Return (x, y) of the center of cell containing provided text 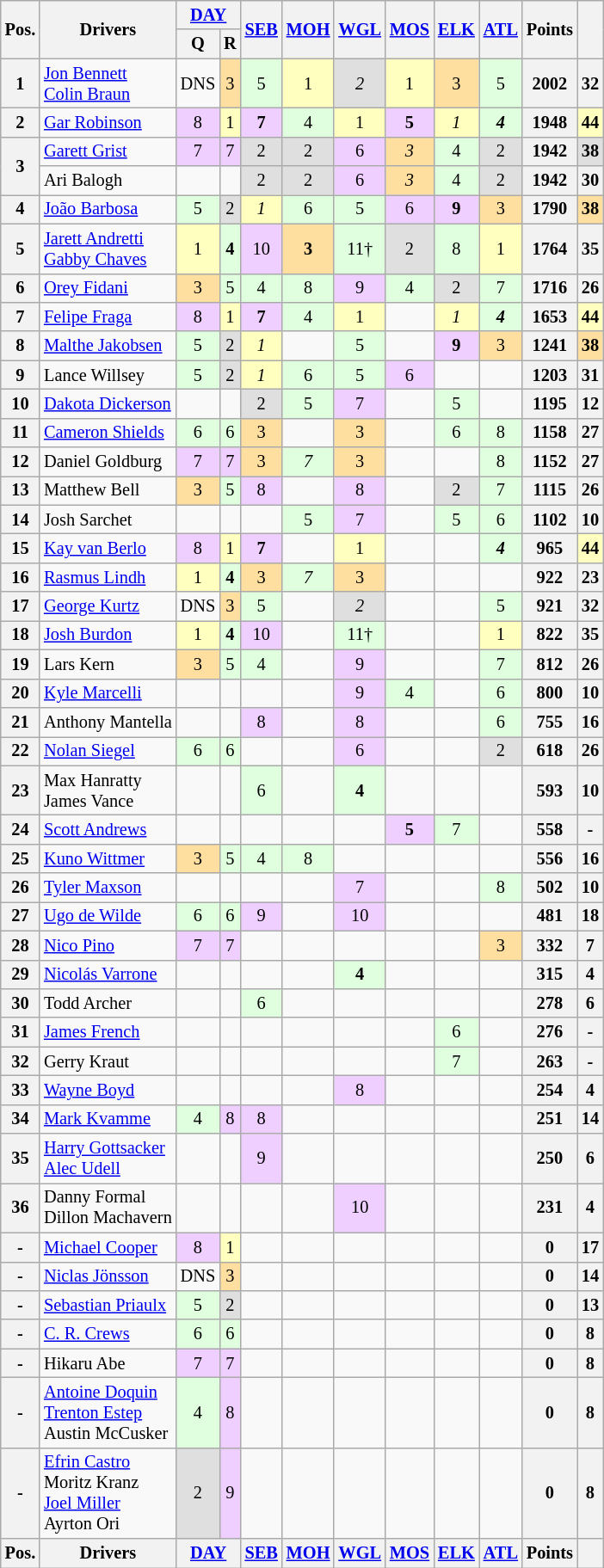
800 (550, 693)
Hikaru Abe (108, 1363)
João Barbosa (108, 209)
Matthew Bell (108, 490)
276 (550, 1032)
29 (21, 975)
Sebastian Priaulx (108, 1305)
Kyle Marcelli (108, 693)
Harry Gottsacker Alec Udell (108, 1159)
Lance Willsey (108, 375)
812 (550, 664)
Garett Grist (108, 151)
George Kurtz (108, 606)
R (230, 44)
Niclas Jönsson (108, 1276)
Rasmus Lindh (108, 577)
Q (198, 44)
24 (21, 829)
1203 (550, 375)
Ugo de Wilde (108, 916)
21 (21, 722)
481 (550, 916)
Michael Cooper (108, 1247)
558 (550, 829)
Gerry Kraut (108, 1061)
Max Hanratty James Vance (108, 790)
Josh Burdon (108, 635)
Mark Kvamme (108, 1119)
Kay van Berlo (108, 548)
Jarett Andretti Gabby Chaves (108, 249)
Dakota Dickerson (108, 403)
1152 (550, 462)
Wayne Boyd (108, 1090)
263 (550, 1061)
965 (550, 548)
Nico Pino (108, 945)
1948 (550, 122)
19 (21, 664)
593 (550, 790)
250 (550, 1159)
278 (550, 1003)
11 (21, 433)
618 (550, 751)
922 (550, 577)
Felipe Fraga (108, 317)
755 (550, 722)
1790 (550, 209)
Josh Sarchet (108, 520)
Lars Kern (108, 664)
502 (550, 888)
34 (21, 1119)
1158 (550, 433)
22 (21, 751)
1195 (550, 403)
Nolan Siegel (108, 751)
1716 (550, 288)
Tyler Maxson (108, 888)
25 (21, 858)
Anthony Mantella (108, 722)
20 (21, 693)
28 (21, 945)
Danny Formal Dillon Machavern (108, 1208)
315 (550, 975)
1241 (550, 346)
Kuno Wittmer (108, 858)
1764 (550, 249)
251 (550, 1119)
Nicolás Varrone (108, 975)
254 (550, 1090)
1115 (550, 490)
332 (550, 945)
James French (108, 1032)
36 (21, 1208)
Antoine Doquin Trenton Estep Austin McCusker (108, 1412)
921 (550, 606)
Efrin Castro Moritz Kranz Joel Miller Ayrton Ori (108, 1493)
822 (550, 635)
1653 (550, 317)
15 (21, 548)
Malthe Jakobsen (108, 346)
231 (550, 1208)
556 (550, 858)
Todd Archer (108, 1003)
1102 (550, 520)
C. R. Crews (108, 1334)
Cameron Shields (108, 433)
Jon Bennett Colin Braun (108, 83)
Scott Andrews (108, 829)
Ari Balogh (108, 181)
33 (21, 1090)
2002 (550, 83)
Daniel Goldburg (108, 462)
Gar Robinson (108, 122)
Orey Fidani (108, 288)
